Search for the cell housing the specified text and yield its [X, Y] center coordinate. 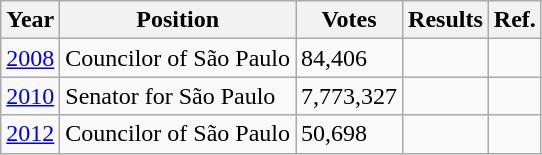
2010 [30, 96]
84,406 [350, 58]
2012 [30, 134]
Year [30, 20]
2008 [30, 58]
7,773,327 [350, 96]
Position [178, 20]
Results [446, 20]
Ref. [514, 20]
Votes [350, 20]
50,698 [350, 134]
Senator for São Paulo [178, 96]
